Provide the (X, Y) coordinate of the cell's center where the given text is located.  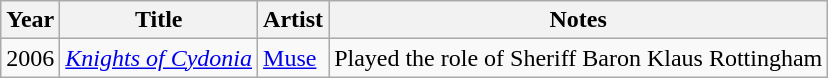
Title (159, 20)
Played the role of Sheriff Baron Klaus Rottingham (578, 58)
2006 (30, 58)
Year (30, 20)
Artist (294, 20)
Muse (294, 58)
Knights of Cydonia (159, 58)
Notes (578, 20)
